Identify which cell holds the provided text, then report its (x, y) central coordinate. 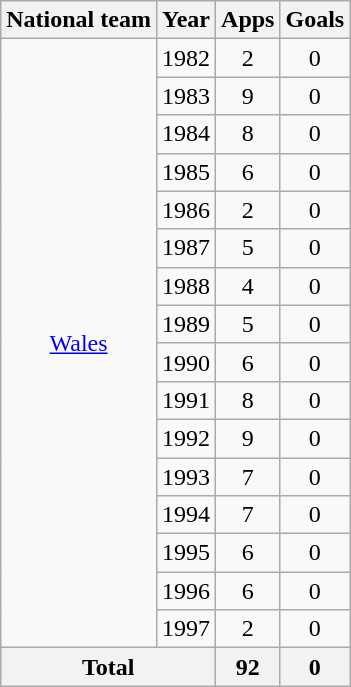
National team (79, 20)
Total (108, 667)
1994 (186, 515)
1995 (186, 553)
1986 (186, 210)
1983 (186, 96)
Apps (248, 20)
4 (248, 286)
1982 (186, 58)
1990 (186, 362)
1997 (186, 629)
1993 (186, 477)
1985 (186, 172)
1989 (186, 324)
1987 (186, 248)
92 (248, 667)
Year (186, 20)
1988 (186, 286)
Goals (315, 20)
1984 (186, 134)
1991 (186, 400)
1992 (186, 438)
Wales (79, 344)
1996 (186, 591)
